For the text-containing cell, return its midpoint in [X, Y] coordinate format. 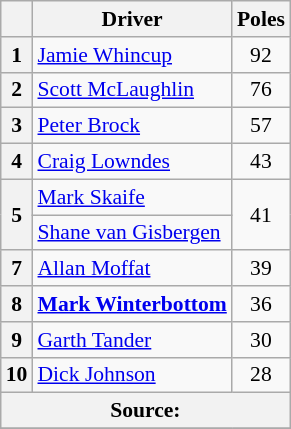
57 [261, 126]
10 [17, 375]
36 [261, 304]
Jamie Whincup [132, 55]
Garth Tander [132, 340]
Poles [261, 19]
Driver [132, 19]
39 [261, 269]
Source: [146, 411]
Allan Moffat [132, 269]
28 [261, 375]
Mark Skaife [132, 197]
9 [17, 340]
Scott McLaughlin [132, 90]
Peter Brock [132, 126]
Shane van Gisbergen [132, 233]
41 [261, 214]
8 [17, 304]
92 [261, 55]
2 [17, 90]
30 [261, 340]
1 [17, 55]
7 [17, 269]
Craig Lowndes [132, 162]
43 [261, 162]
Dick Johnson [132, 375]
5 [17, 214]
4 [17, 162]
3 [17, 126]
76 [261, 90]
Mark Winterbottom [132, 304]
